Search for the cell housing the specified text and yield its (x, y) center coordinate. 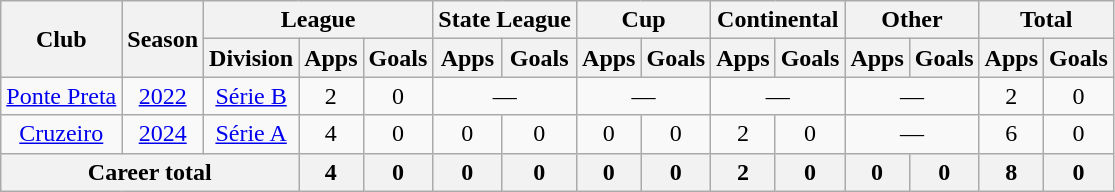
Série B (252, 96)
Other (912, 20)
6 (1011, 134)
State League (505, 20)
Cruzeiro (62, 134)
2022 (163, 96)
Career total (150, 172)
League (318, 20)
Season (163, 39)
Cup (644, 20)
Division (252, 58)
2024 (163, 134)
8 (1011, 172)
Total (1046, 20)
Ponte Preta (62, 96)
Série A (252, 134)
Club (62, 39)
Continental (778, 20)
